Locate the cell with the specified text and output its (X, Y) center coordinate. 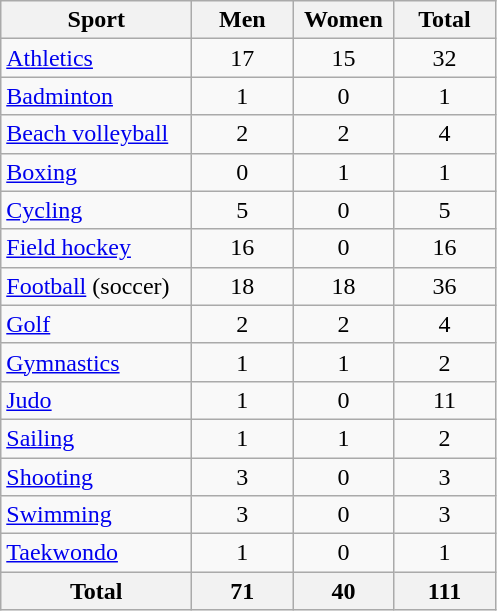
Field hockey (96, 248)
Women (344, 20)
Golf (96, 324)
Boxing (96, 172)
Badminton (96, 96)
Cycling (96, 210)
Sport (96, 20)
Judo (96, 400)
17 (242, 58)
Taekwondo (96, 553)
111 (444, 591)
Beach volleyball (96, 134)
Swimming (96, 515)
Football (soccer) (96, 286)
Gymnastics (96, 362)
36 (444, 286)
40 (344, 591)
15 (344, 58)
11 (444, 400)
32 (444, 58)
Sailing (96, 438)
Men (242, 20)
71 (242, 591)
Shooting (96, 477)
Athletics (96, 58)
